For the text-containing cell, return its midpoint in (x, y) coordinate format. 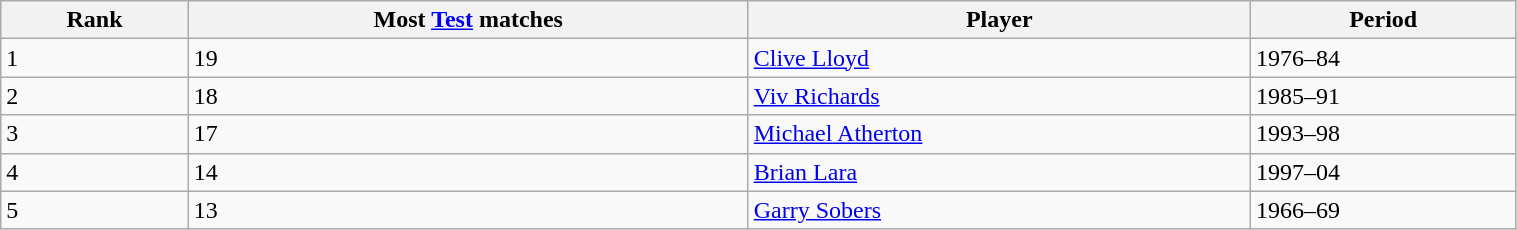
1976–84 (1383, 58)
Clive Lloyd (999, 58)
3 (95, 134)
Rank (95, 20)
Player (999, 20)
Most Test matches (468, 20)
5 (95, 210)
1985–91 (1383, 96)
Garry Sobers (999, 210)
Period (1383, 20)
14 (468, 172)
Viv Richards (999, 96)
4 (95, 172)
19 (468, 58)
17 (468, 134)
Brian Lara (999, 172)
1997–04 (1383, 172)
2 (95, 96)
1993–98 (1383, 134)
1 (95, 58)
18 (468, 96)
1966–69 (1383, 210)
Michael Atherton (999, 134)
13 (468, 210)
